Capture the cell that displays the provided text and extract its [X, Y] central coordinate. 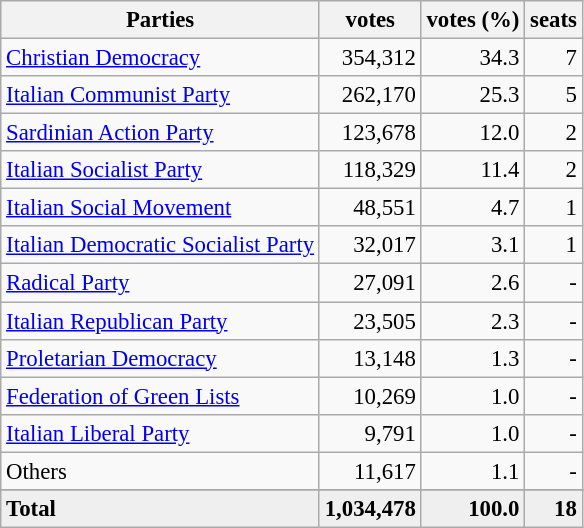
Italian Socialist Party [160, 170]
7 [554, 58]
48,551 [370, 208]
5 [554, 95]
Federation of Green Lists [160, 396]
12.0 [473, 133]
votes (%) [473, 20]
votes [370, 20]
11,617 [370, 471]
Italian Social Movement [160, 208]
262,170 [370, 95]
100.0 [473, 509]
25.3 [473, 95]
1.1 [473, 471]
1.3 [473, 358]
Christian Democracy [160, 58]
Italian Communist Party [160, 95]
23,505 [370, 321]
123,678 [370, 133]
Total [160, 509]
Italian Democratic Socialist Party [160, 245]
10,269 [370, 396]
Sardinian Action Party [160, 133]
27,091 [370, 283]
Others [160, 471]
11.4 [473, 170]
2.6 [473, 283]
Parties [160, 20]
Proletarian Democracy [160, 358]
3.1 [473, 245]
34.3 [473, 58]
354,312 [370, 58]
1,034,478 [370, 509]
Italian Liberal Party [160, 433]
Radical Party [160, 283]
18 [554, 509]
seats [554, 20]
Italian Republican Party [160, 321]
2.3 [473, 321]
9,791 [370, 433]
32,017 [370, 245]
4.7 [473, 208]
118,329 [370, 170]
13,148 [370, 358]
